Return (x, y) of the center of cell containing provided text 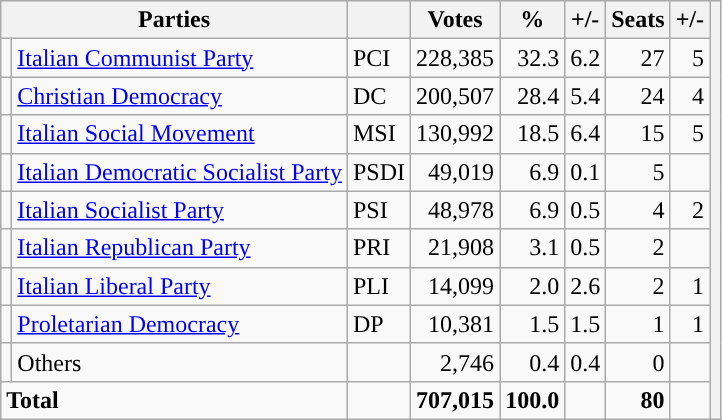
Others (180, 362)
PSDI (378, 172)
Total (174, 400)
200,507 (456, 96)
49,019 (456, 172)
Seats (638, 20)
Italian Social Movement (180, 134)
3.1 (532, 248)
2,746 (456, 362)
228,385 (456, 58)
PCI (378, 58)
100.0 (532, 400)
130,992 (456, 134)
28.4 (532, 96)
18.5 (532, 134)
DC (378, 96)
2.0 (532, 286)
0.1 (586, 172)
Italian Republican Party (180, 248)
5.4 (586, 96)
27 (638, 58)
Proletarian Democracy (180, 324)
707,015 (456, 400)
Italian Democratic Socialist Party (180, 172)
Christian Democracy (180, 96)
Italian Communist Party (180, 58)
32.3 (532, 58)
2.6 (586, 286)
48,978 (456, 210)
10,381 (456, 324)
6.2 (586, 58)
21,908 (456, 248)
14,099 (456, 286)
80 (638, 400)
% (532, 20)
Votes (456, 20)
15 (638, 134)
PLI (378, 286)
DP (378, 324)
PRI (378, 248)
24 (638, 96)
Italian Socialist Party (180, 210)
PSI (378, 210)
Parties (174, 20)
Italian Liberal Party (180, 286)
6.4 (586, 134)
MSI (378, 134)
0 (638, 362)
